Provide the (x, y) coordinate of the cell's center where the given text is located.  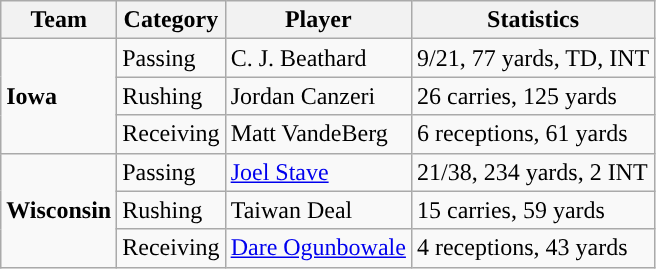
4 receptions, 43 yards (532, 248)
Statistics (532, 20)
21/38, 234 yards, 2 INT (532, 172)
Player (318, 20)
15 carries, 59 yards (532, 210)
Category (171, 20)
Joel Stave (318, 172)
Jordan Canzeri (318, 96)
Team (59, 20)
Dare Ogunbowale (318, 248)
Wisconsin (59, 210)
Iowa (59, 96)
26 carries, 125 yards (532, 96)
C. J. Beathard (318, 58)
Matt VandeBerg (318, 134)
9/21, 77 yards, TD, INT (532, 58)
6 receptions, 61 yards (532, 134)
Taiwan Deal (318, 210)
